Provide the [X, Y] coordinate of the cell's center where the given text is located.  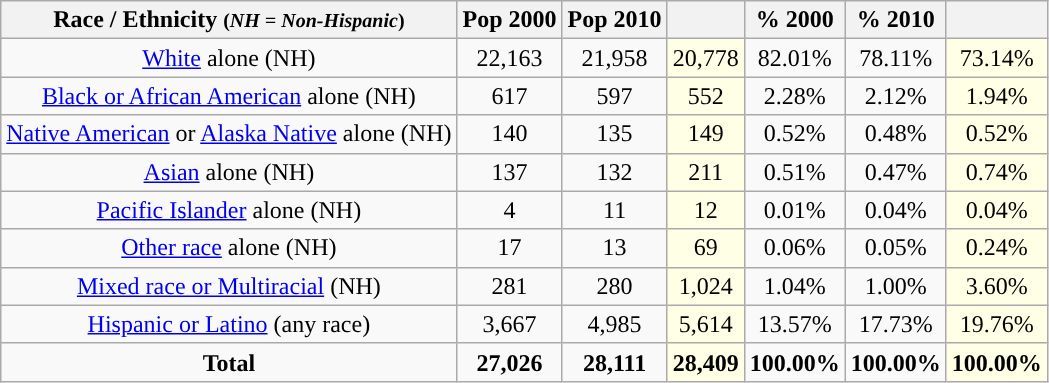
140 [510, 134]
28,409 [706, 362]
17 [510, 248]
597 [614, 96]
20,778 [706, 58]
Pop 2000 [510, 20]
Hispanic or Latino (any race) [229, 324]
78.11% [896, 58]
Pacific Islander alone (NH) [229, 210]
11 [614, 210]
4 [510, 210]
69 [706, 248]
21,958 [614, 58]
0.05% [896, 248]
135 [614, 134]
Black or African American alone (NH) [229, 96]
1.00% [896, 286]
0.47% [896, 172]
3,667 [510, 324]
149 [706, 134]
2.12% [896, 96]
Total [229, 362]
Race / Ethnicity (NH = Non-Hispanic) [229, 20]
1.94% [996, 96]
0.48% [896, 134]
211 [706, 172]
1.04% [794, 286]
3.60% [996, 286]
82.01% [794, 58]
280 [614, 286]
617 [510, 96]
White alone (NH) [229, 58]
19.76% [996, 324]
552 [706, 96]
132 [614, 172]
0.74% [996, 172]
22,163 [510, 58]
13 [614, 248]
0.01% [794, 210]
Other race alone (NH) [229, 248]
Asian alone (NH) [229, 172]
4,985 [614, 324]
12 [706, 210]
% 2010 [896, 20]
Pop 2010 [614, 20]
0.06% [794, 248]
1,024 [706, 286]
17.73% [896, 324]
281 [510, 286]
0.51% [794, 172]
0.24% [996, 248]
73.14% [996, 58]
28,111 [614, 362]
2.28% [794, 96]
Mixed race or Multiracial (NH) [229, 286]
% 2000 [794, 20]
27,026 [510, 362]
Native American or Alaska Native alone (NH) [229, 134]
5,614 [706, 324]
13.57% [794, 324]
137 [510, 172]
